Search for the cell housing the specified text and yield its [X, Y] center coordinate. 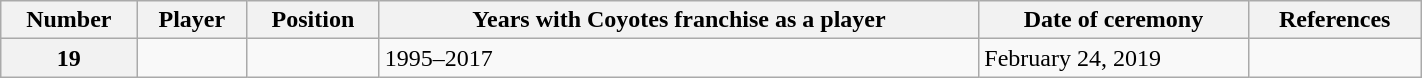
References [1334, 20]
Position [313, 20]
1995–2017 [679, 58]
Number [69, 20]
February 24, 2019 [1114, 58]
Date of ceremony [1114, 20]
Years with Coyotes franchise as a player [679, 20]
Player [192, 20]
19 [69, 58]
